Pinpoint the cell where the given text exists, returning its [X, Y] midpoint coordinate. 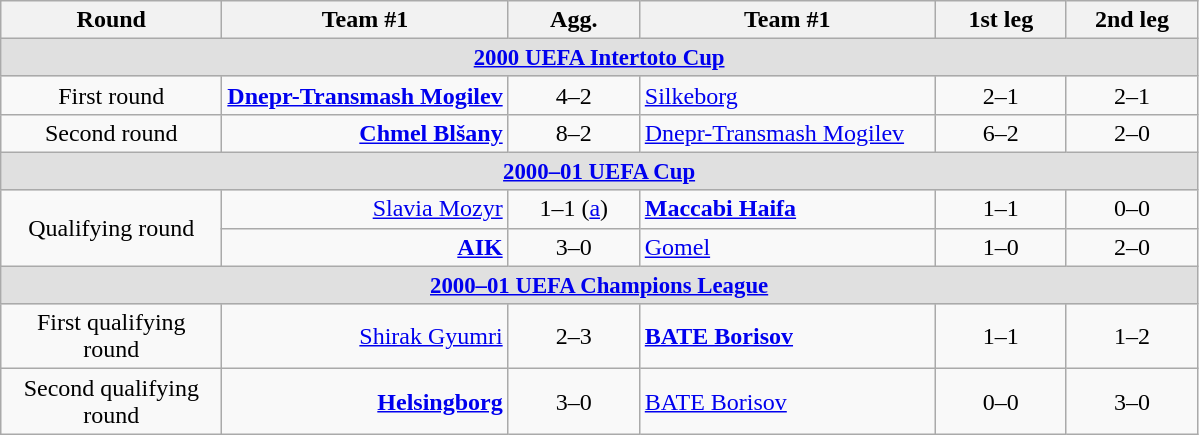
2nd leg [1132, 20]
Chmel Blšany [365, 133]
1–2 [1132, 336]
First round [112, 95]
Helsingborg [365, 402]
AIK [365, 247]
1st leg [1000, 20]
Second round [112, 133]
First qualifying round [112, 336]
Gomel [787, 247]
2000–01 UEFA Champions League [600, 285]
1–0 [1000, 247]
Second qualifying round [112, 402]
4–2 [574, 95]
Qualifying round [112, 228]
2000–01 UEFA Cup [600, 172]
Silkeborg [787, 95]
1–1 (a) [574, 209]
Shirak Gyumri [365, 336]
6–2 [1000, 133]
Round [112, 20]
Agg. [574, 20]
Slavia Mozyr [365, 209]
2–3 [574, 336]
8–2 [574, 133]
2000 UEFA Intertoto Cup [600, 58]
Maccabi Haifa [787, 209]
